Extract the (X, Y) coordinate from the center of the cell holding the provided text.  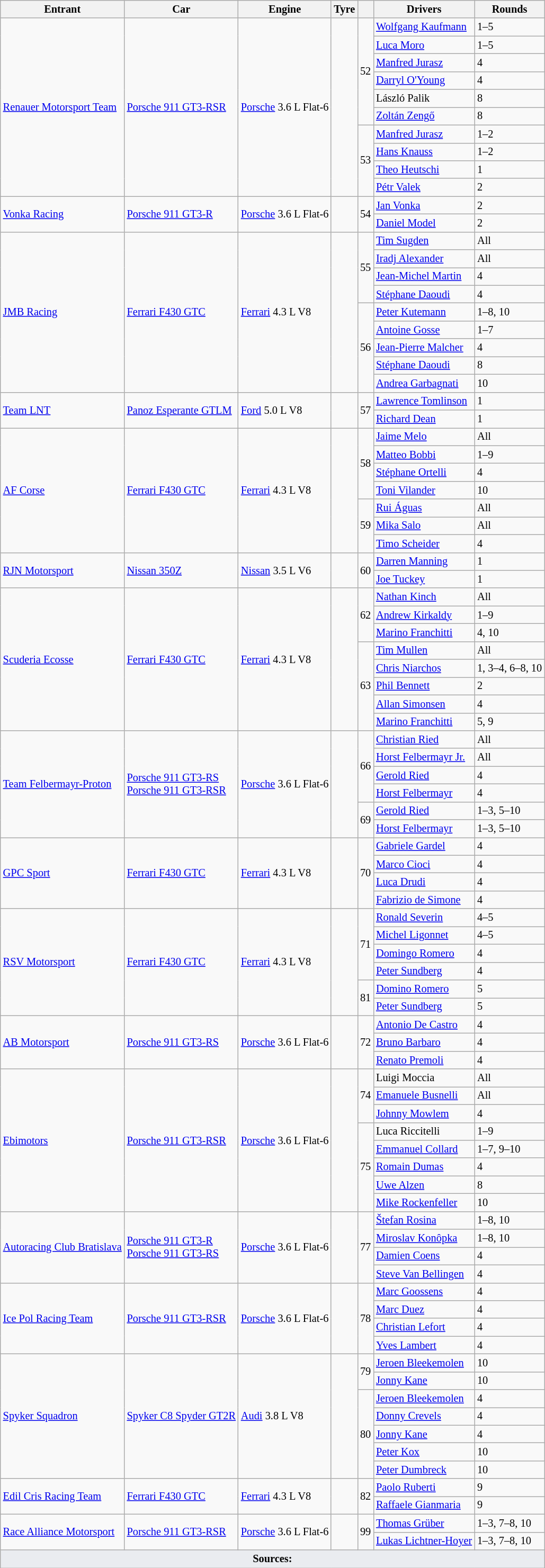
Christian Lefort (424, 1327)
Ice Pol Racing Team (62, 1319)
RSV Motorsport (62, 962)
Ronald Severin (424, 918)
Tim Mullen (424, 650)
Rounds (510, 9)
Phil Bennett (424, 686)
Mika Salo (424, 525)
70 (365, 873)
Yves Lambert (424, 1345)
Thomas Grüber (424, 1523)
Marc Duez (424, 1309)
Luigi Moccia (424, 1078)
74 (365, 1095)
Team LNT (62, 410)
RJN Motorsport (62, 570)
54 (365, 214)
63 (365, 686)
Luca Riccitelli (424, 1131)
Andrew Kirkaldy (424, 615)
Edil Cris Racing Team (62, 1497)
77 (365, 1247)
Nissan 350Z (181, 570)
Scuderia Ecosse (62, 659)
Audi 3.8 L V8 (285, 1416)
Daniel Model (424, 223)
Miroslav Konôpka (424, 1238)
Johnny Mowlem (424, 1113)
Sources: (272, 1558)
Christian Ried (424, 739)
Marco Cioci (424, 864)
Ebimotors (62, 1140)
Engine (285, 9)
Jean-Michel Martin (424, 276)
GPC Sport (62, 873)
Andrea Garbagnati (424, 383)
Lukas Lichtner-Hoyer (424, 1541)
Paolo Ruberti (424, 1488)
Štefan Rosina (424, 1220)
99 (365, 1531)
59 (365, 526)
Marc Goossens (424, 1292)
Raffaele Gianmaria (424, 1505)
81 (365, 997)
Timo Scheider (424, 543)
Rui Águas (424, 508)
Bruno Barbaro (424, 1042)
Porsche 911 GT3-RPorsche 911 GT3-RS (181, 1247)
Matteo Bobbi (424, 455)
Renauer Motorsport Team (62, 107)
Theo Heutschi (424, 169)
Pétr Valek (424, 187)
66 (365, 766)
1–7 (510, 330)
Domino Romero (424, 989)
Hans Knauss (424, 152)
Wolfgang Kaufmann (424, 27)
Antoine Gosse (424, 330)
60 (365, 570)
Stéphane Ortelli (424, 472)
Nissan 3.5 L V6 (285, 570)
JMB Racing (62, 312)
71 (365, 944)
Tim Sugden (424, 241)
Steve Van Bellingen (424, 1274)
Car (181, 9)
Michel Ligonnet (424, 935)
Porsche 911 GT3-RS (181, 1043)
57 (365, 410)
Autoracing Club Bratislava (62, 1247)
Team Felbermayr-Proton (62, 784)
Luca Drudi (424, 882)
Emanuele Busnelli (424, 1095)
László Palik (424, 98)
Emmanuel Collard (424, 1149)
Gabriele Gardel (424, 846)
72 (365, 1043)
Mike Rockenfeller (424, 1202)
Peter Dumbreck (424, 1470)
Tyre (344, 9)
Zoltán Zengő (424, 116)
Vonka Racing (62, 214)
Toni Vilander (424, 490)
Spyker C8 Spyder GT2R (181, 1416)
Uwe Alzen (424, 1185)
4, 10 (510, 632)
75 (365, 1167)
Porsche 911 GT3-R (181, 214)
56 (365, 347)
Jan Vonka (424, 205)
Allan Simonsen (424, 704)
Panoz Esperante GTLM (181, 410)
Romain Dumas (424, 1167)
Richard Dean (424, 419)
62 (365, 615)
Drivers (424, 9)
Darryl O'Young (424, 80)
AF Corse (62, 490)
Joe Tuckey (424, 579)
Peter Kutemann (424, 312)
1–7, 9–10 (510, 1149)
80 (365, 1434)
Peter Kox (424, 1452)
Fabrizio de Simone (424, 900)
Jean-Pierre Malcher (424, 348)
69 (365, 819)
52 (365, 71)
Damien Coens (424, 1256)
78 (365, 1319)
Luca Moro (424, 45)
Horst Felbermayr Jr. (424, 757)
Race Alliance Motorsport (62, 1531)
AB Motorsport (62, 1043)
Nathan Kinch (424, 597)
Lawrence Tomlinson (424, 401)
Chris Niarchos (424, 668)
Antonio De Castro (424, 1025)
79 (365, 1372)
Domingo Romero (424, 953)
55 (365, 268)
Renato Premoli (424, 1060)
Jaime Melo (424, 437)
Spyker Squadron (62, 1416)
Donny Crevels (424, 1416)
Entrant (62, 9)
58 (365, 464)
1, 3–4, 6–8, 10 (510, 668)
5, 9 (510, 722)
Iradj Alexander (424, 259)
82 (365, 1497)
53 (365, 161)
Ford 5.0 L V8 (285, 410)
Darren Manning (424, 561)
Porsche 911 GT3-RSPorsche 911 GT3-RSR (181, 784)
